Output the (X, Y) coordinate of the center of the cell containing the given text.  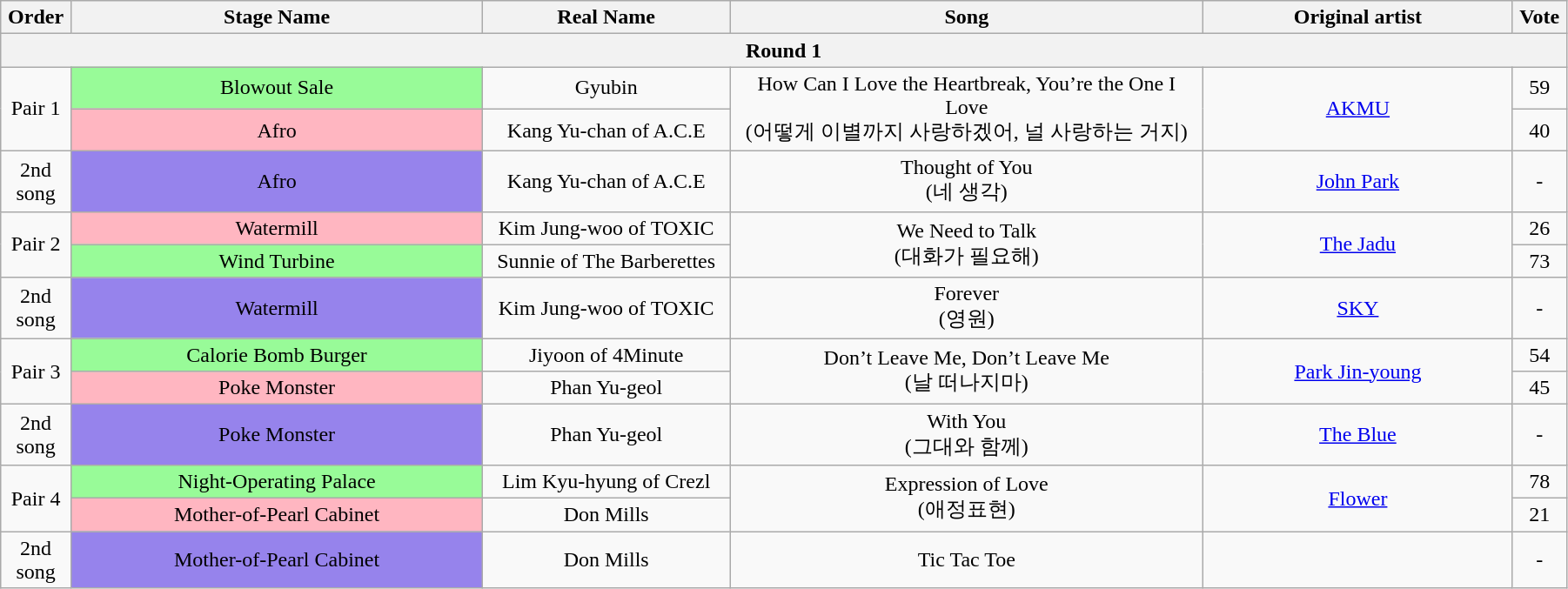
Song (967, 17)
Vote (1540, 17)
With You(그대와 함께) (967, 435)
78 (1540, 481)
Lim Kyu-hyung of Crezl (606, 481)
73 (1540, 261)
Forever(영원) (967, 308)
26 (1540, 228)
Don’t Leave Me, Don’t Leave Me(날 떠나지마) (967, 371)
Real Name (606, 17)
Round 1 (784, 50)
Thought of You(네 생각) (967, 181)
Pair 2 (37, 244)
40 (1540, 130)
21 (1540, 514)
Wind Turbine (277, 261)
45 (1540, 388)
AKMU (1357, 110)
Pair 4 (37, 498)
Park Jin-young (1357, 371)
Pair 3 (37, 371)
59 (1540, 88)
We Need to Talk(대화가 필요해) (967, 244)
How Can I Love the Heartbreak, You’re the One I Love(어떻게 이별까지 사랑하겠어, 널 사랑하는 거지) (967, 110)
Pair 1 (37, 110)
SKY (1357, 308)
Tic Tac Toe (967, 559)
Stage Name (277, 17)
Jiyoon of 4Minute (606, 355)
Blowout Sale (277, 88)
54 (1540, 355)
The Jadu (1357, 244)
Calorie Bomb Burger (277, 355)
Original artist (1357, 17)
The Blue (1357, 435)
Order (37, 17)
Night-Operating Palace (277, 481)
Expression of Love(애정표현) (967, 498)
Gyubin (606, 88)
Flower (1357, 498)
John Park (1357, 181)
Sunnie of The Barberettes (606, 261)
